For the text-containing cell, return its midpoint in [X, Y] coordinate format. 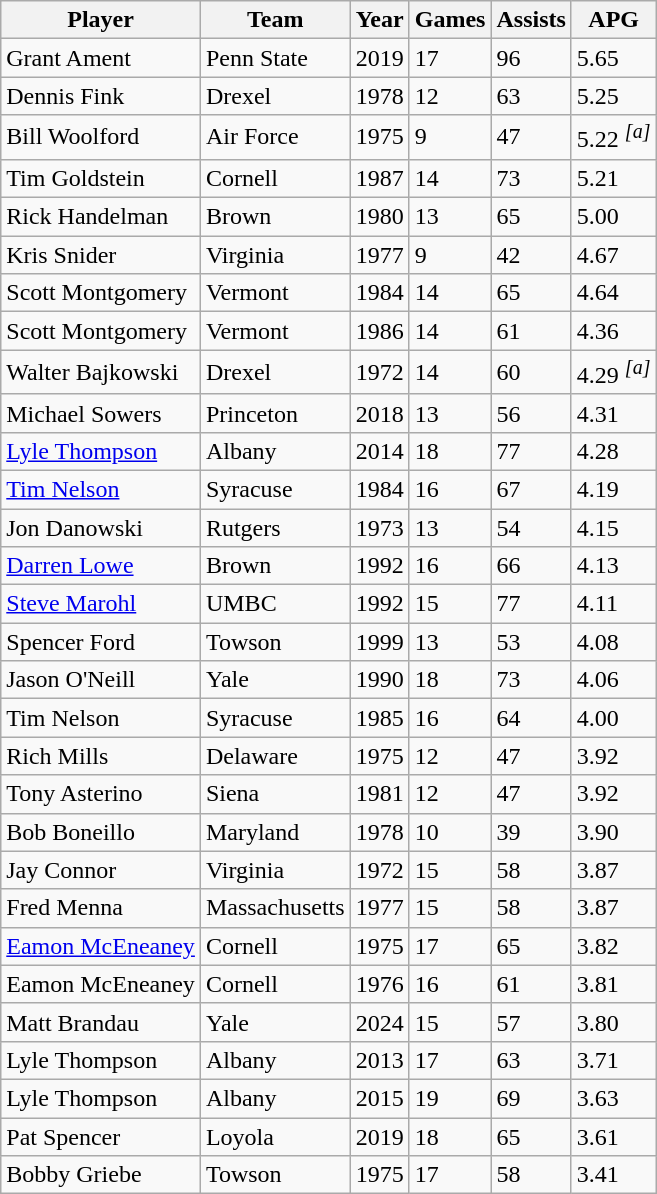
Delaware [275, 756]
4.31 [614, 413]
4.15 [614, 528]
1976 [380, 984]
3.41 [614, 1175]
Princeton [275, 413]
57 [531, 1022]
Year [380, 20]
Pat Spencer [101, 1137]
4.13 [614, 566]
1987 [380, 178]
19 [450, 1098]
1973 [380, 528]
67 [531, 489]
Tim Goldstein [101, 178]
Dennis Fink [101, 96]
54 [531, 528]
Siena [275, 794]
Fred Menna [101, 908]
4.28 [614, 451]
Penn State [275, 58]
5.00 [614, 217]
3.63 [614, 1098]
3.81 [614, 984]
APG [614, 20]
Air Force [275, 138]
Bob Boneillo [101, 832]
96 [531, 58]
4.67 [614, 255]
Kris Snider [101, 255]
Rick Handelman [101, 217]
Bobby Griebe [101, 1175]
10 [450, 832]
Jon Danowski [101, 528]
Player [101, 20]
66 [531, 566]
Walter Bajkowski [101, 372]
Tony Asterino [101, 794]
5.22 [a] [614, 138]
Spencer Ford [101, 642]
1990 [380, 680]
Jay Connor [101, 870]
Darren Lowe [101, 566]
3.71 [614, 1060]
Jason O'Neill [101, 680]
1980 [380, 217]
4.19 [614, 489]
64 [531, 718]
56 [531, 413]
2018 [380, 413]
Bill Woolford [101, 138]
69 [531, 1098]
Grant Ament [101, 58]
1985 [380, 718]
Steve Marohl [101, 604]
4.11 [614, 604]
Rutgers [275, 528]
5.65 [614, 58]
4.36 [614, 331]
42 [531, 255]
Assists [531, 20]
Massachusetts [275, 908]
3.82 [614, 946]
2013 [380, 1060]
39 [531, 832]
Rich Mills [101, 756]
Michael Sowers [101, 413]
2015 [380, 1098]
Team [275, 20]
5.25 [614, 96]
53 [531, 642]
4.64 [614, 293]
1981 [380, 794]
Games [450, 20]
3.80 [614, 1022]
60 [531, 372]
4.08 [614, 642]
5.21 [614, 178]
Maryland [275, 832]
Loyola [275, 1137]
UMBC [275, 604]
2024 [380, 1022]
4.29 [a] [614, 372]
3.90 [614, 832]
Matt Brandau [101, 1022]
3.61 [614, 1137]
4.06 [614, 680]
2014 [380, 451]
1986 [380, 331]
1999 [380, 642]
4.00 [614, 718]
